Return [X, Y] of the center of cell containing provided text 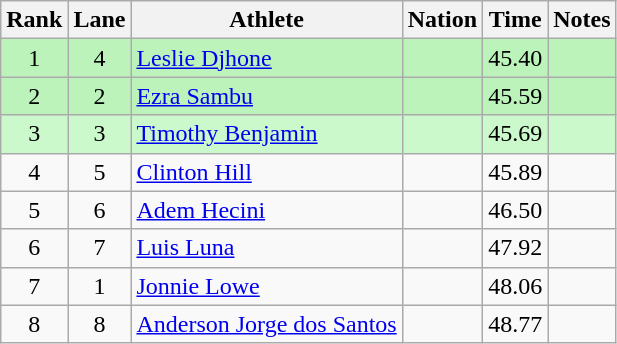
Timothy Benjamin [266, 134]
Clinton Hill [266, 172]
Notes [582, 20]
Ezra Sambu [266, 96]
45.40 [516, 58]
Time [516, 20]
48.77 [516, 324]
46.50 [516, 210]
48.06 [516, 286]
45.59 [516, 96]
Anderson Jorge dos Santos [266, 324]
Jonnie Lowe [266, 286]
Nation [442, 20]
Rank [34, 20]
45.89 [516, 172]
Athlete [266, 20]
Adem Hecini [266, 210]
Luis Luna [266, 248]
Leslie Djhone [266, 58]
45.69 [516, 134]
47.92 [516, 248]
Lane [100, 20]
